Locate the cell with the specified text and output its [X, Y] center coordinate. 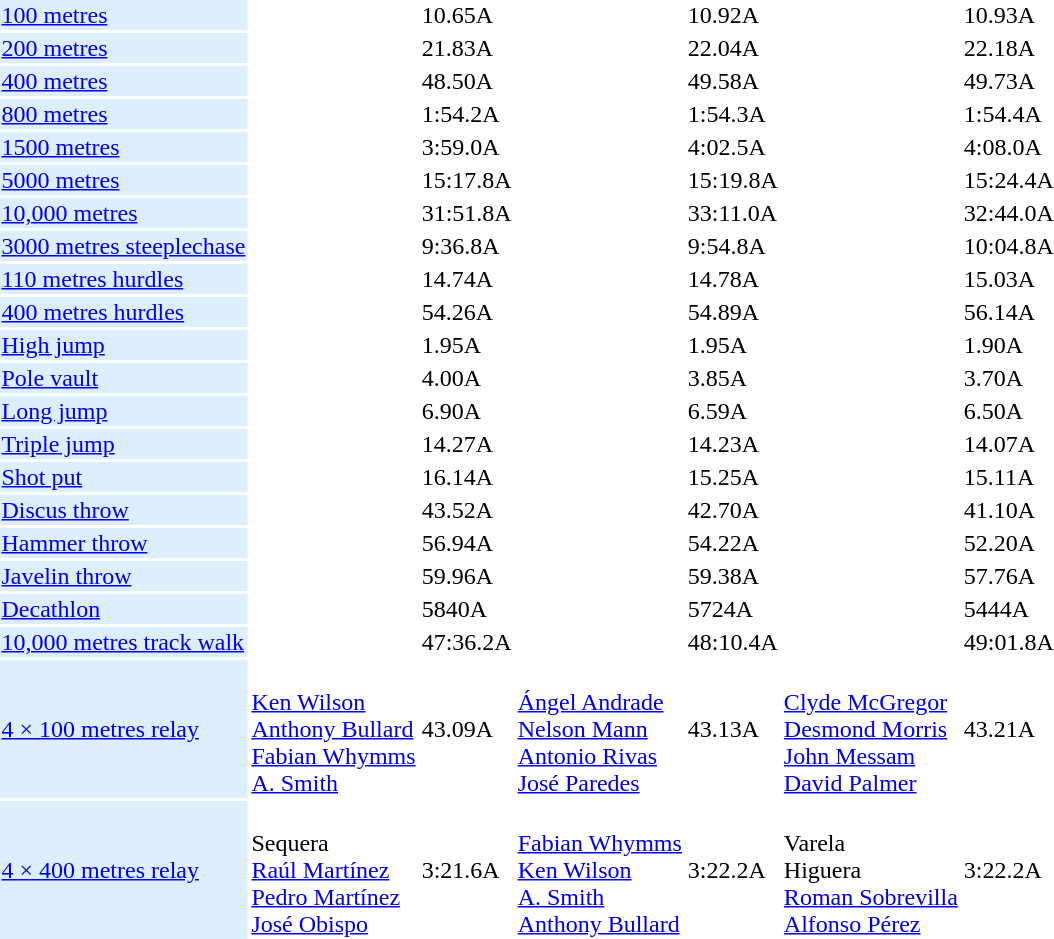
110 metres hurdles [124, 279]
Ken Wilson Anthony Bullard Fabian Whymms A. Smith [334, 729]
15:19.8A [732, 180]
3000 metres steeplechase [124, 246]
Ángel Andrade Nelson Mann Antonio Rivas José Paredes [600, 729]
59.96A [466, 576]
200 metres [124, 48]
16.14A [466, 477]
Triple jump [124, 444]
14.74A [466, 279]
100 metres [124, 15]
4:02.5A [732, 147]
54.89A [732, 312]
54.22A [732, 543]
Varela Higuera Roman Sobrevilla Alfonso Pérez [870, 870]
800 metres [124, 114]
Sequera Raúl Martínez Pedro Martínez José Obispo [334, 870]
14.23A [732, 444]
10,000 metres [124, 213]
3:21.6A [466, 870]
47:36.2A [466, 642]
High jump [124, 345]
4 × 100 metres relay [124, 729]
Clyde McGregor Desmond Morris John Messam David Palmer [870, 729]
Long jump [124, 411]
Discus throw [124, 510]
43.09A [466, 729]
10.92A [732, 15]
9:36.8A [466, 246]
15:17.8A [466, 180]
33:11.0A [732, 213]
Pole vault [124, 378]
3:59.0A [466, 147]
31:51.8A [466, 213]
56.94A [466, 543]
5724A [732, 609]
1500 metres [124, 147]
3.85A [732, 378]
Fabian Whymms Ken Wilson A. Smith Anthony Bullard [600, 870]
Shot put [124, 477]
14.27A [466, 444]
21.83A [466, 48]
6.90A [466, 411]
400 metres [124, 81]
48.50A [466, 81]
43.13A [732, 729]
4.00A [466, 378]
9:54.8A [732, 246]
59.38A [732, 576]
49.58A [732, 81]
3:22.2A [732, 870]
1:54.3A [732, 114]
400 metres hurdles [124, 312]
Javelin throw [124, 576]
4 × 400 metres relay [124, 870]
1:54.2A [466, 114]
54.26A [466, 312]
5000 metres [124, 180]
10,000 metres track walk [124, 642]
Hammer throw [124, 543]
15.25A [732, 477]
6.59A [732, 411]
48:10.4A [732, 642]
Decathlon [124, 609]
43.52A [466, 510]
22.04A [732, 48]
10.65A [466, 15]
42.70A [732, 510]
14.78A [732, 279]
5840A [466, 609]
